Identify which cell holds the provided text, then report its (x, y) central coordinate. 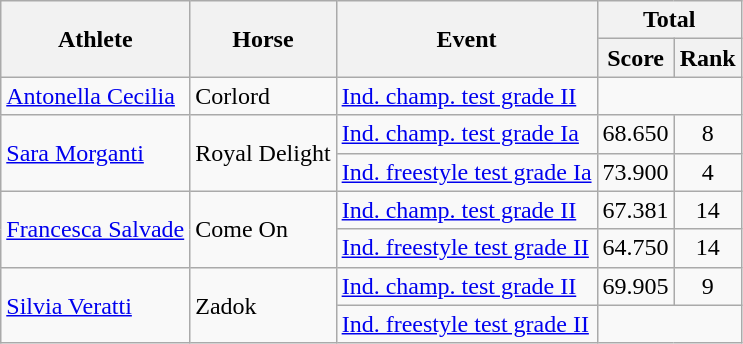
69.905 (636, 286)
Horse (263, 39)
8 (708, 134)
Event (466, 39)
Antonella Cecilia (96, 96)
Athlete (96, 39)
4 (708, 172)
Rank (708, 58)
Score (636, 58)
73.900 (636, 172)
64.750 (636, 248)
Silvia Veratti (96, 305)
Ind. freestyle test grade Ia (466, 172)
9 (708, 286)
Corlord (263, 96)
Total (669, 20)
Ind. champ. test grade Ia (466, 134)
Royal Delight (263, 153)
Zadok (263, 305)
68.650 (636, 134)
67.381 (636, 210)
Sara Morganti (96, 153)
Francesca Salvade (96, 229)
Come On (263, 229)
